From the cell containing the given text, extract its center point as (x, y) coordinate. 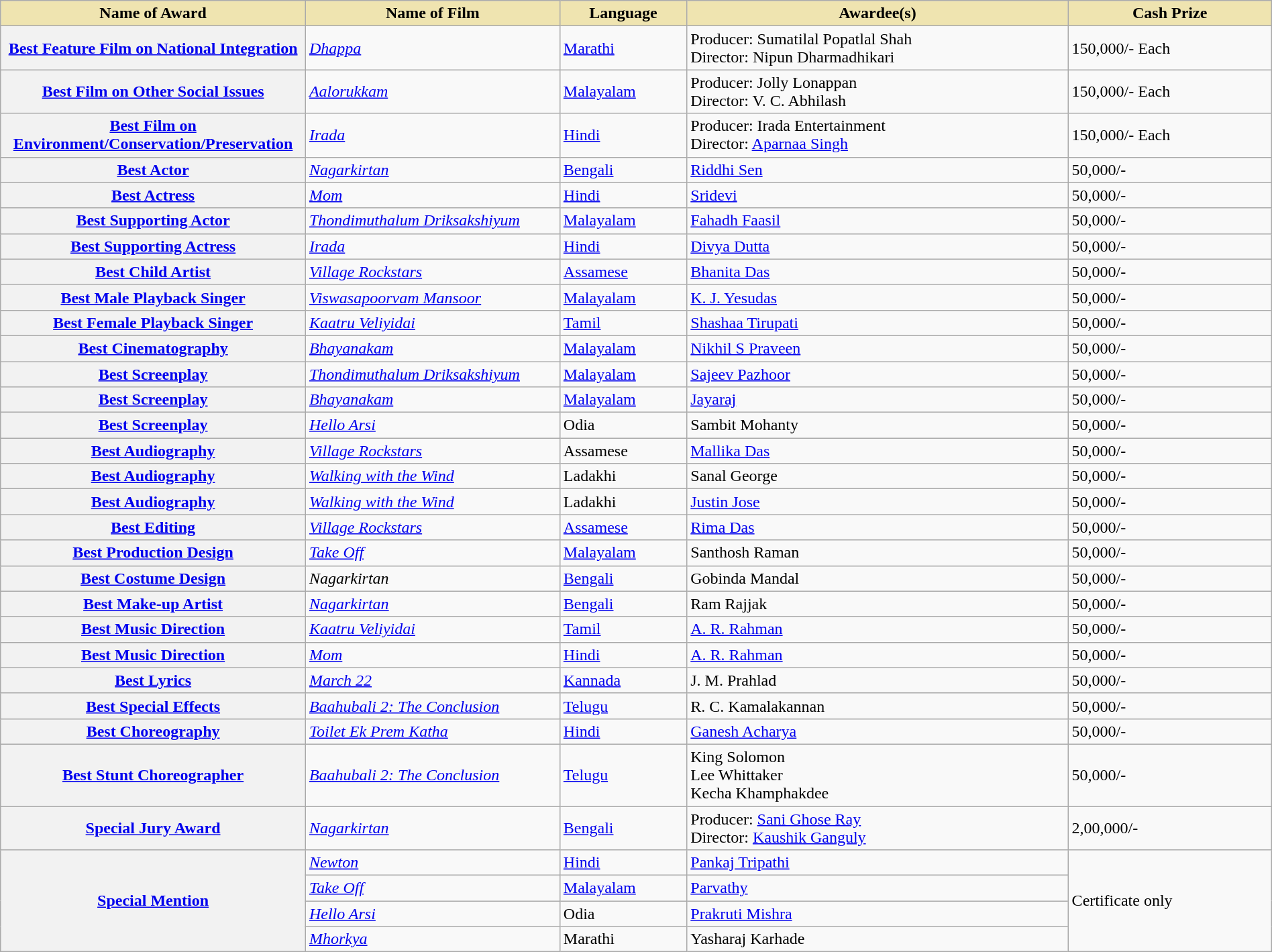
Kannada (623, 680)
Best Editing (153, 527)
Best Special Effects (153, 706)
Producer: Irada EntertainmentDirector: Aparnaa Singh (878, 136)
Sridevi (878, 195)
Producer: Sumatilal Popatlal ShahDirector: Nipun Dharmadhikari (878, 48)
Best Stunt Choreographer (153, 775)
Ganesh Acharya (878, 731)
Best Cinematography (153, 348)
Sajeev Pazhoor (878, 374)
King SolomonLee WhittakerKecha Khamphakdee (878, 775)
Nikhil S Praveen (878, 348)
Best Choreography (153, 731)
Best Female Playback Singer (153, 323)
Mhorkya (432, 939)
Producer: Sani Ghose RayDirector: Kaushik Ganguly (878, 828)
Pankaj Tripathi (878, 863)
Newton (432, 863)
Best Make-up Artist (153, 604)
Riddhi Sen (878, 170)
Name of Film (432, 13)
Best Film on Environment/Conservation/Preservation (153, 136)
Aalorukkam (432, 91)
Mallika Das (878, 451)
Santhosh Raman (878, 553)
Justin Jose (878, 502)
Special Jury Award (153, 828)
Sambit Mohanty (878, 425)
Best Actor (153, 170)
Best Feature Film on National Integration (153, 48)
Parvathy (878, 888)
R. C. Kamalakannan (878, 706)
Toilet Ek Prem Katha (432, 731)
Best Child Artist (153, 272)
Best Production Design (153, 553)
Viswasapoorvam Mansoor (432, 297)
Fahadh Faasil (878, 221)
2,00,000/- (1170, 828)
Cash Prize (1170, 13)
Yasharaj Karhade (878, 939)
Best Supporting Actor (153, 221)
Sanal George (878, 476)
K. J. Yesudas (878, 297)
Rima Das (878, 527)
Divya Dutta (878, 246)
Bhanita Das (878, 272)
March 22 (432, 680)
Gobinda Mandal (878, 578)
Shashaa Tirupati (878, 323)
Best Film on Other Social Issues (153, 91)
Certificate only (1170, 901)
Special Mention (153, 901)
Language (623, 13)
Ram Rajjak (878, 604)
Best Supporting Actress (153, 246)
Awardee(s) (878, 13)
Name of Award (153, 13)
Prakruti Mishra (878, 914)
Best Actress (153, 195)
Best Lyrics (153, 680)
Producer: Jolly LonappanDirector: V. C. Abhilash (878, 91)
Best Male Playback Singer (153, 297)
Dhappa (432, 48)
Jayaraj (878, 400)
J. M. Prahlad (878, 680)
Best Costume Design (153, 578)
